Determine the (x, y) coordinate at the center of the cell enclosing the given text.  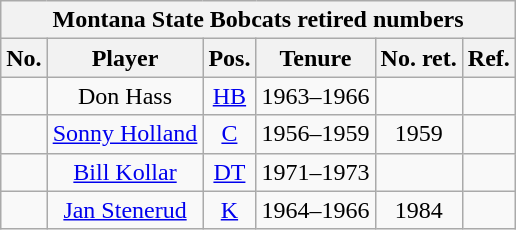
HB (230, 96)
No. ret. (418, 58)
1963–1966 (316, 96)
Montana State Bobcats retired numbers (258, 20)
Jan Stenerud (125, 210)
1971–1973 (316, 172)
Pos. (230, 58)
1984 (418, 210)
C (230, 134)
Sonny Holland (125, 134)
Bill Kollar (125, 172)
No. (24, 58)
K (230, 210)
1956–1959 (316, 134)
Player (125, 58)
DT (230, 172)
1959 (418, 134)
Tenure (316, 58)
Ref. (488, 58)
1964–1966 (316, 210)
Don Hass (125, 96)
